Scan for the cell matching the given text and deliver its [x, y] coordinate at center. 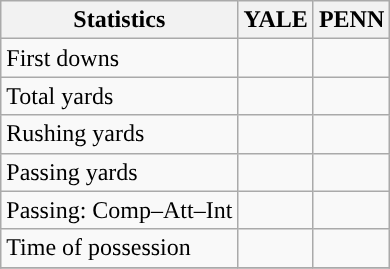
Statistics [120, 20]
YALE [276, 20]
Passing yards [120, 172]
Passing: Comp–Att–Int [120, 210]
First downs [120, 58]
Time of possession [120, 248]
PENN [351, 20]
Rushing yards [120, 134]
Total yards [120, 96]
